From the cell containing the given text, extract its center point as (x, y) coordinate. 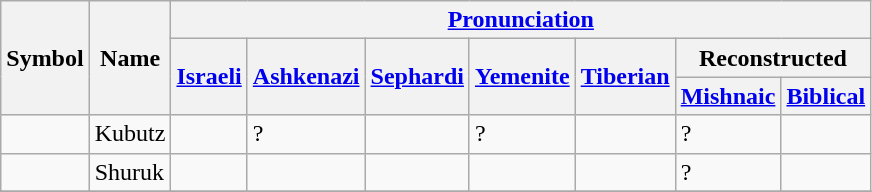
Sephardi (417, 77)
Pronunciation (521, 20)
Ashkenazi (306, 77)
Kubutz (130, 134)
Name (130, 58)
Biblical (826, 96)
Yemenite (522, 77)
Israeli (209, 77)
Reconstructed (772, 58)
Symbol (45, 58)
Mishnaic (728, 96)
Shuruk (130, 172)
Tiberian (625, 77)
